Search for the cell housing the specified text and yield its [X, Y] center coordinate. 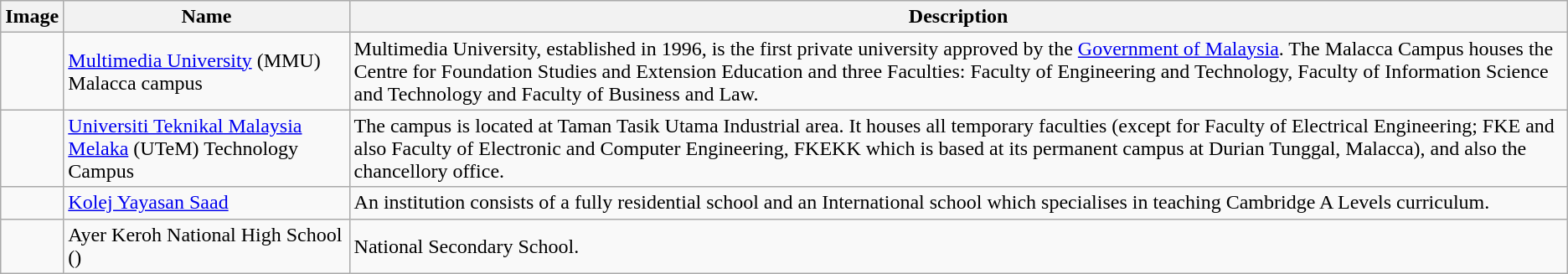
Ayer Keroh National High School () [206, 246]
Name [206, 17]
Kolej Yayasan Saad [206, 203]
Image [32, 17]
Description [958, 17]
National Secondary School. [958, 246]
Multimedia University (MMU) Malacca campus [206, 71]
An institution consists of a fully residential school and an International school which specialises in teaching Cambridge A Levels curriculum. [958, 203]
Universiti Teknikal Malaysia Melaka (UTeM) Technology Campus [206, 148]
